Pinpoint the cell where the given text exists, returning its (X, Y) midpoint coordinate. 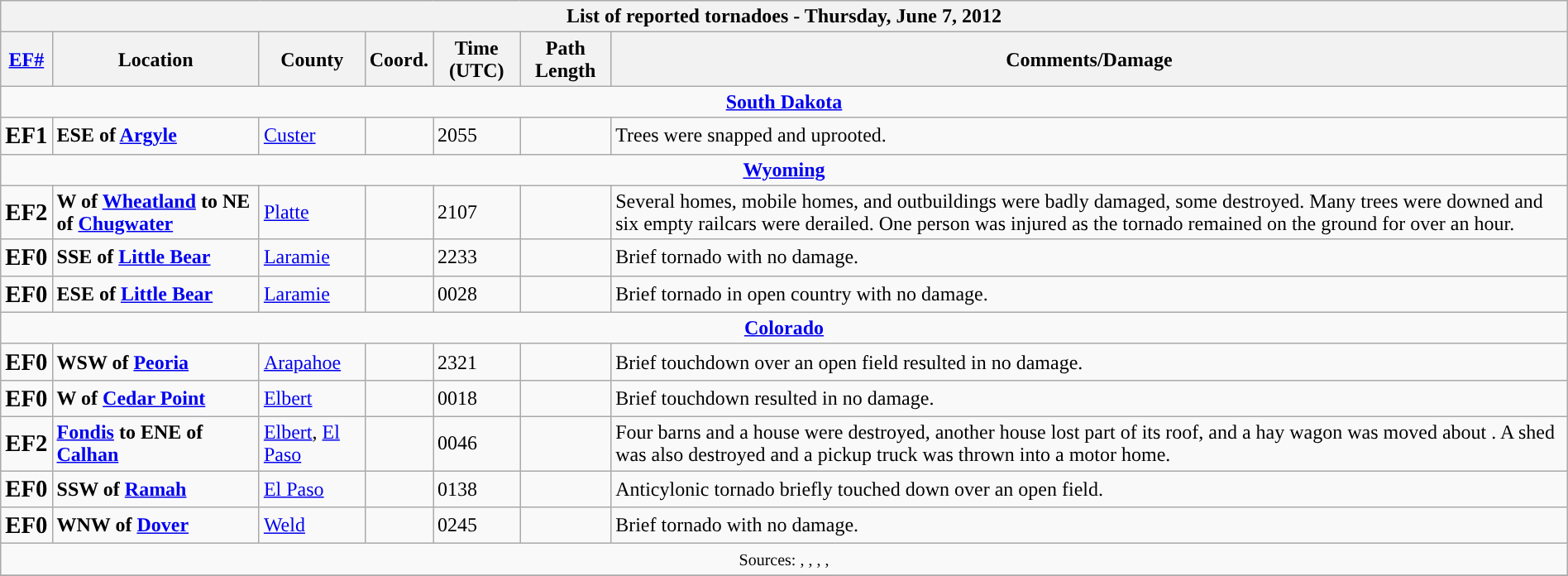
Location (155, 60)
WNW of Dover (155, 526)
0046 (476, 444)
2055 (476, 136)
Path Length (566, 60)
ESE of Little Bear (155, 294)
Coord. (399, 60)
Platte (312, 212)
W of Wheatland to NE of Chugwater (155, 212)
W of Cedar Point (155, 398)
0018 (476, 398)
WSW of Peoria (155, 362)
Sources: , , , , (784, 559)
Anticylonic tornado briefly touched down over an open field. (1090, 488)
Weld (312, 526)
Fondis to ENE of Calhan (155, 444)
Elbert, El Paso (312, 444)
Brief touchdown resulted in no damage. (1090, 398)
EF1 (26, 136)
2321 (476, 362)
Elbert (312, 398)
0245 (476, 526)
SSE of Little Bear (155, 257)
List of reported tornadoes - Thursday, June 7, 2012 (784, 17)
Time (UTC) (476, 60)
ESE of Argyle (155, 136)
2233 (476, 257)
Custer (312, 136)
Wyoming (784, 170)
Brief tornado in open country with no damage. (1090, 294)
El Paso (312, 488)
Brief touchdown over an open field resulted in no damage. (1090, 362)
Colorado (784, 328)
2107 (476, 212)
0028 (476, 294)
EF# (26, 60)
South Dakota (784, 102)
County (312, 60)
Trees were snapped and uprooted. (1090, 136)
Arapahoe (312, 362)
SSW of Ramah (155, 488)
Comments/Damage (1090, 60)
0138 (476, 488)
